Scan for the cell matching the given text and deliver its [x, y] coordinate at center. 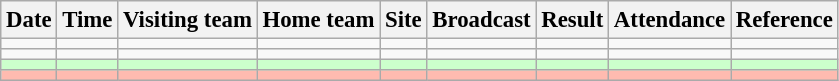
Date [29, 20]
Home team [318, 20]
Site [404, 20]
Attendance [670, 20]
Time [88, 20]
Result [572, 20]
Broadcast [482, 20]
Visiting team [188, 20]
Reference [785, 20]
